Return the [X, Y] coordinate for the center point of the cell that contains the specified text.  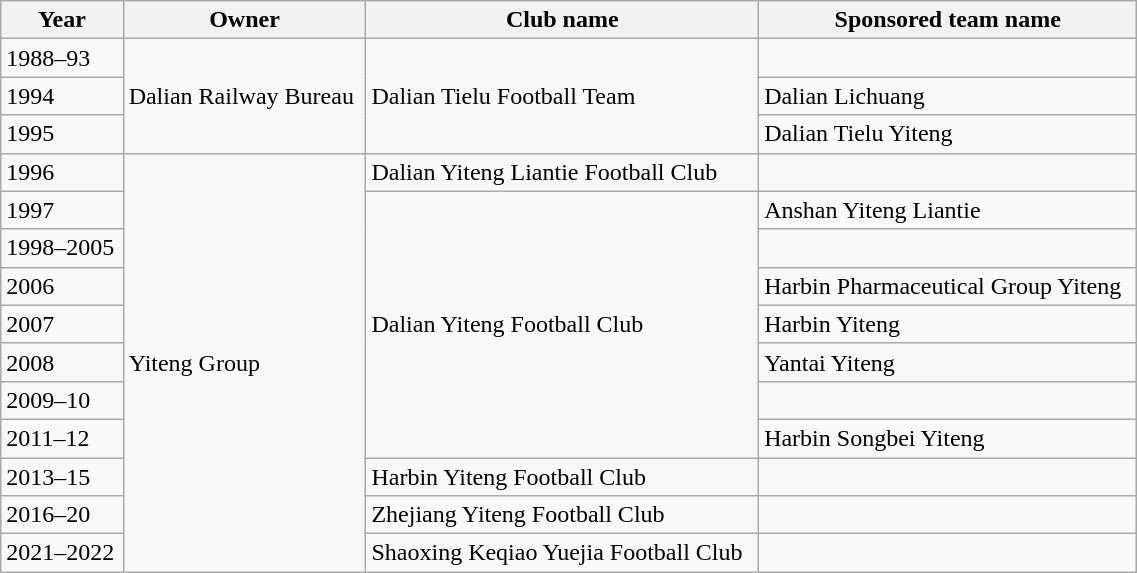
Dalian Tielu Football Team [562, 96]
2009–10 [62, 400]
1988–93 [62, 58]
2021–2022 [62, 553]
Club name [562, 20]
Harbin Yiteng Football Club [562, 477]
Dalian Railway Bureau [244, 96]
2007 [62, 324]
1995 [62, 134]
2008 [62, 362]
Owner [244, 20]
Yiteng Group [244, 362]
2016–20 [62, 515]
2011–12 [62, 438]
Harbin Pharmaceutical Group Yiteng [948, 286]
2006 [62, 286]
Harbin Songbei Yiteng [948, 438]
Dalian Tielu Yiteng [948, 134]
Sponsored team name [948, 20]
1994 [62, 96]
Harbin Yiteng [948, 324]
Anshan Yiteng Liantie [948, 210]
1997 [62, 210]
1998–2005 [62, 248]
2013–15 [62, 477]
Dalian Yiteng Football Club [562, 324]
Yantai Yiteng [948, 362]
Dalian Yiteng Liantie Football Club [562, 172]
1996 [62, 172]
Zhejiang Yiteng Football Club [562, 515]
Dalian Lichuang [948, 96]
Year [62, 20]
Shaoxing Keqiao Yuejia Football Club [562, 553]
